Locate the cell with the specified text and output its [X, Y] center coordinate. 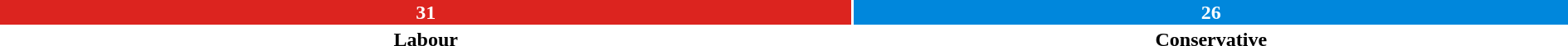
26 [1211, 12]
31 [426, 12]
